Pinpoint the cell where the given text exists, returning its [x, y] midpoint coordinate. 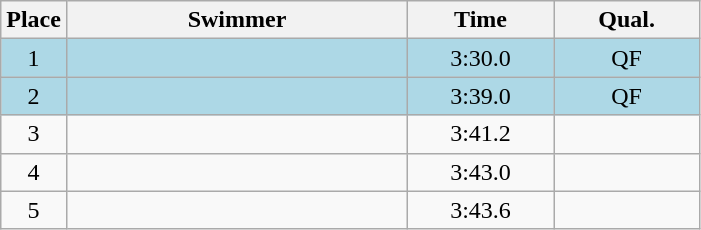
5 [34, 210]
3:41.2 [481, 134]
Time [481, 20]
3:30.0 [481, 58]
3:43.0 [481, 172]
3 [34, 134]
4 [34, 172]
3:43.6 [481, 210]
2 [34, 96]
1 [34, 58]
3:39.0 [481, 96]
Place [34, 20]
Qual. [627, 20]
Swimmer [236, 20]
